Output the (X, Y) coordinate of the center of the cell containing the given text.  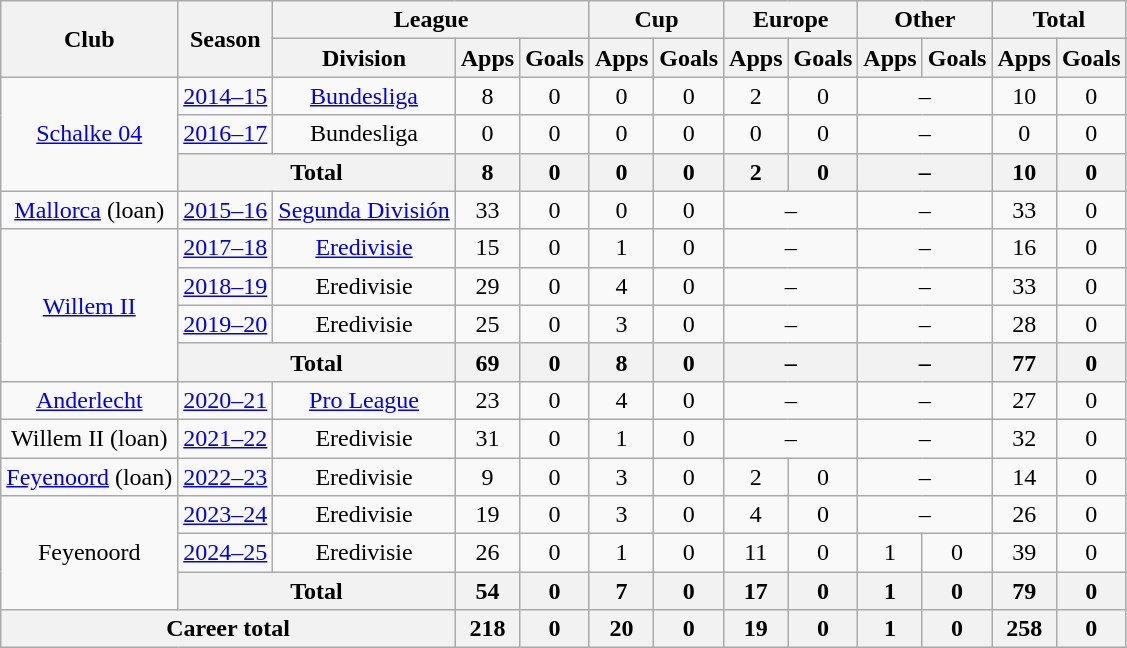
69 (487, 362)
2014–15 (226, 96)
2021–22 (226, 438)
Europe (791, 20)
28 (1024, 324)
2024–25 (226, 553)
32 (1024, 438)
31 (487, 438)
Anderlecht (90, 400)
16 (1024, 248)
15 (487, 248)
218 (487, 629)
Career total (228, 629)
11 (756, 553)
7 (621, 591)
9 (487, 477)
League (432, 20)
2018–19 (226, 286)
27 (1024, 400)
14 (1024, 477)
Willem II (90, 305)
Feyenoord (loan) (90, 477)
54 (487, 591)
Other (925, 20)
79 (1024, 591)
Club (90, 39)
2017–18 (226, 248)
2019–20 (226, 324)
Pro League (364, 400)
2020–21 (226, 400)
25 (487, 324)
77 (1024, 362)
258 (1024, 629)
Season (226, 39)
39 (1024, 553)
Willem II (loan) (90, 438)
2022–23 (226, 477)
23 (487, 400)
Schalke 04 (90, 134)
29 (487, 286)
Cup (656, 20)
2016–17 (226, 134)
Division (364, 58)
Mallorca (loan) (90, 210)
Feyenoord (90, 553)
2015–16 (226, 210)
17 (756, 591)
2023–24 (226, 515)
20 (621, 629)
Segunda División (364, 210)
